Find where the given text appears and provide that cell's center as (x, y) coordinate. 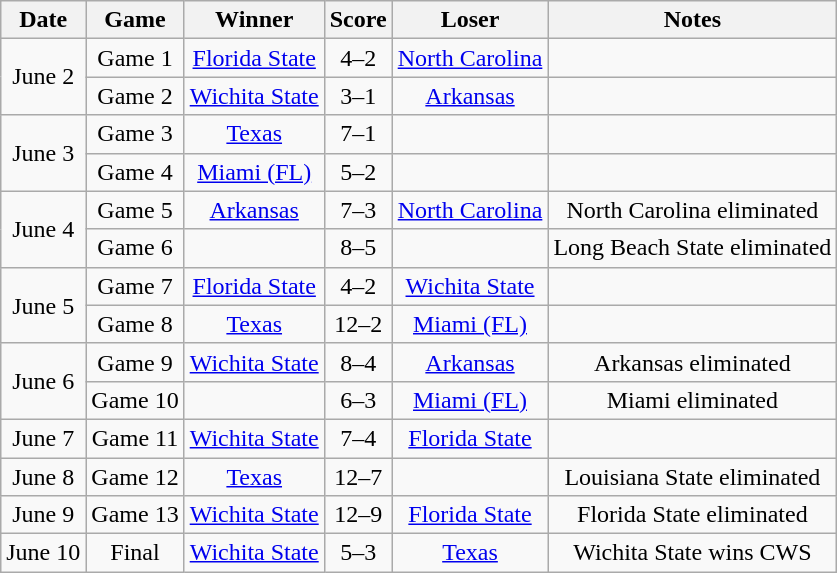
Wichita State wins CWS (692, 553)
Game 13 (135, 515)
Game 2 (135, 96)
June 5 (44, 305)
12–7 (358, 477)
June 7 (44, 438)
Game (135, 20)
Game 3 (135, 134)
Game 4 (135, 172)
Winner (254, 20)
Game 10 (135, 400)
5–2 (358, 172)
June 8 (44, 477)
June 3 (44, 153)
Game 7 (135, 286)
June 9 (44, 515)
12–9 (358, 515)
June 6 (44, 381)
Florida State eliminated (692, 515)
8–5 (358, 248)
Long Beach State eliminated (692, 248)
7–1 (358, 134)
3–1 (358, 96)
5–3 (358, 553)
Final (135, 553)
6–3 (358, 400)
June 2 (44, 77)
Game 11 (135, 438)
Date (44, 20)
June 4 (44, 229)
Miami eliminated (692, 400)
7–3 (358, 210)
Game 9 (135, 362)
North Carolina eliminated (692, 210)
Notes (692, 20)
12–2 (358, 324)
Arkansas eliminated (692, 362)
Game 8 (135, 324)
Game 12 (135, 477)
Score (358, 20)
Game 5 (135, 210)
Game 1 (135, 58)
Louisiana State eliminated (692, 477)
Loser (470, 20)
8–4 (358, 362)
June 10 (44, 553)
7–4 (358, 438)
Game 6 (135, 248)
